Output the (x, y) coordinate of the center of the cell containing the given text.  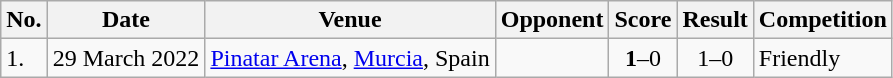
Opponent (552, 20)
29 March 2022 (126, 58)
Pinatar Arena, Murcia, Spain (350, 58)
No. (24, 20)
Score (643, 20)
Result (715, 20)
Venue (350, 20)
1. (24, 58)
Date (126, 20)
Friendly (822, 58)
Competition (822, 20)
